Return the [x, y] coordinate for the center point of the cell that contains the specified text.  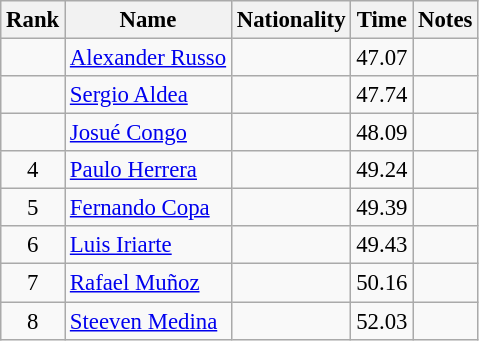
Nationality [290, 20]
7 [33, 283]
Luis Iriarte [148, 245]
49.39 [382, 208]
Name [148, 20]
6 [33, 245]
49.43 [382, 245]
5 [33, 208]
4 [33, 170]
48.09 [382, 133]
Rank [33, 20]
47.74 [382, 95]
Alexander Russo [148, 58]
Rafael Muñoz [148, 283]
47.07 [382, 58]
50.16 [382, 283]
Steeven Medina [148, 321]
Josué Congo [148, 133]
Notes [446, 20]
Sergio Aldea [148, 95]
8 [33, 321]
49.24 [382, 170]
Time [382, 20]
Fernando Copa [148, 208]
52.03 [382, 321]
Paulo Herrera [148, 170]
